From the cell containing the given text, extract its center point as (x, y) coordinate. 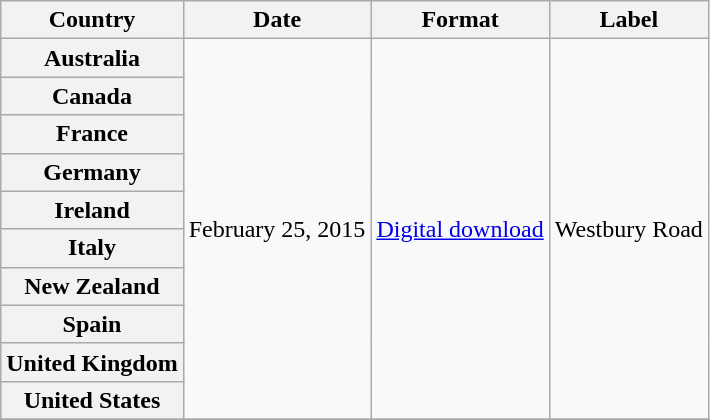
Digital download (460, 230)
February 25, 2015 (277, 230)
Canada (92, 96)
Label (628, 20)
Spain (92, 324)
Date (277, 20)
Westbury Road (628, 230)
Ireland (92, 210)
New Zealand (92, 286)
Italy (92, 248)
United Kingdom (92, 362)
France (92, 134)
United States (92, 400)
Format (460, 20)
Germany (92, 172)
Australia (92, 58)
Country (92, 20)
